Extract the (X, Y) coordinate from the center of the cell holding the provided text.  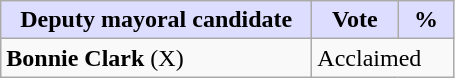
Vote (355, 20)
Deputy mayoral candidate (156, 20)
% (426, 20)
Acclaimed (383, 58)
Bonnie Clark (X) (156, 58)
